Capture the cell that displays the provided text and extract its (x, y) central coordinate. 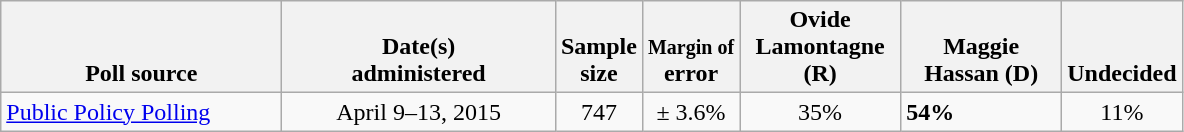
Undecided (1122, 47)
April 9–13, 2015 (419, 112)
Samplesize (598, 47)
Margin oferror (690, 47)
Date(s)administered (419, 47)
35% (820, 112)
Public Policy Polling (142, 112)
OvideLamontagne (R) (820, 47)
747 (598, 112)
Poll source (142, 47)
± 3.6% (690, 112)
MaggieHassan (D) (982, 47)
54% (982, 112)
11% (1122, 112)
